Find where the given text appears and provide that cell's center as [x, y] coordinate. 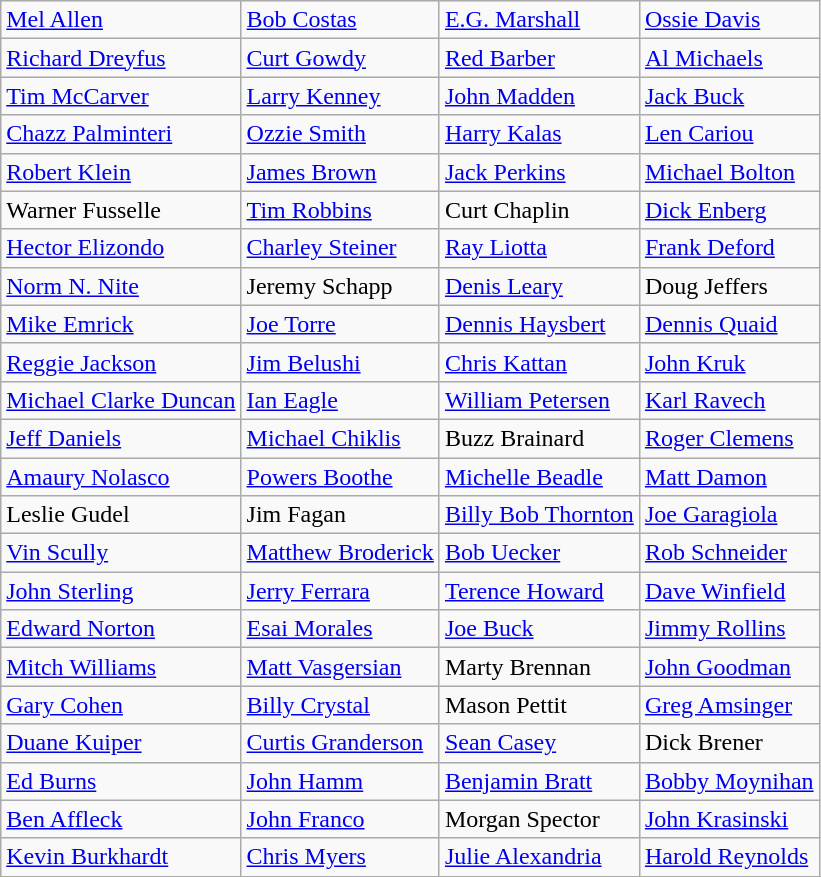
Sean Casey [539, 743]
James Brown [340, 172]
Rob Schneider [729, 553]
Al Michaels [729, 58]
Jerry Ferrara [340, 591]
Mitch Williams [121, 667]
Dick Brener [729, 743]
John Sterling [121, 591]
John Kruk [729, 362]
Michael Bolton [729, 172]
Joe Garagiola [729, 515]
Frank Deford [729, 248]
Tim Robbins [340, 210]
Dennis Quaid [729, 324]
Mike Emrick [121, 324]
Billy Bob Thornton [539, 515]
Denis Leary [539, 286]
Mel Allen [121, 20]
Julie Alexandria [539, 857]
Bob Costas [340, 20]
John Franco [340, 819]
Harry Kalas [539, 134]
Chris Myers [340, 857]
Billy Crystal [340, 705]
Hector Elizondo [121, 248]
Curt Chaplin [539, 210]
Red Barber [539, 58]
Dennis Haysbert [539, 324]
Morgan Spector [539, 819]
E.G. Marshall [539, 20]
Jack Perkins [539, 172]
Joe Buck [539, 629]
Curtis Granderson [340, 743]
Leslie Gudel [121, 515]
Jeremy Schapp [340, 286]
Karl Ravech [729, 400]
Marty Brennan [539, 667]
Esai Morales [340, 629]
Reggie Jackson [121, 362]
Dave Winfield [729, 591]
Matthew Broderick [340, 553]
Mason Pettit [539, 705]
Ossie Davis [729, 20]
Jimmy Rollins [729, 629]
Jack Buck [729, 96]
John Goodman [729, 667]
Roger Clemens [729, 438]
Powers Boothe [340, 477]
Ray Liotta [539, 248]
Duane Kuiper [121, 743]
Joe Torre [340, 324]
Curt Gowdy [340, 58]
Terence Howard [539, 591]
Matt Vasgersian [340, 667]
Robert Klein [121, 172]
Buzz Brainard [539, 438]
Vin Scully [121, 553]
Bobby Moynihan [729, 781]
Larry Kenney [340, 96]
John Hamm [340, 781]
Chris Kattan [539, 362]
Michelle Beadle [539, 477]
Richard Dreyfus [121, 58]
Norm N. Nite [121, 286]
John Krasinski [729, 819]
Matt Damon [729, 477]
Amaury Nolasco [121, 477]
Bob Uecker [539, 553]
Ben Affleck [121, 819]
Jim Belushi [340, 362]
Greg Amsinger [729, 705]
Tim McCarver [121, 96]
Ian Eagle [340, 400]
Ozzie Smith [340, 134]
William Petersen [539, 400]
John Madden [539, 96]
Jim Fagan [340, 515]
Michael Clarke Duncan [121, 400]
Michael Chiklis [340, 438]
Benjamin Bratt [539, 781]
Jeff Daniels [121, 438]
Kevin Burkhardt [121, 857]
Doug Jeffers [729, 286]
Gary Cohen [121, 705]
Charley Steiner [340, 248]
Len Cariou [729, 134]
Dick Enberg [729, 210]
Ed Burns [121, 781]
Chazz Palminteri [121, 134]
Harold Reynolds [729, 857]
Warner Fusselle [121, 210]
Edward Norton [121, 629]
